Determine the [X, Y] coordinate at the center of the cell enclosing the given text.  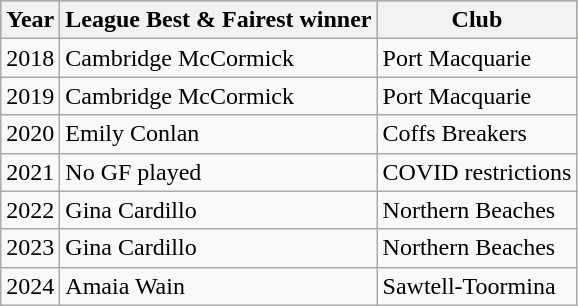
Club [477, 20]
2018 [30, 58]
Coffs Breakers [477, 134]
Amaia Wain [218, 286]
2024 [30, 286]
2020 [30, 134]
COVID restrictions [477, 172]
League Best & Fairest winner [218, 20]
Year [30, 20]
Sawtell-Toormina [477, 286]
2021 [30, 172]
2019 [30, 96]
2023 [30, 248]
No GF played [218, 172]
Emily Conlan [218, 134]
2022 [30, 210]
